Identify which cell holds the provided text, then report its [x, y] central coordinate. 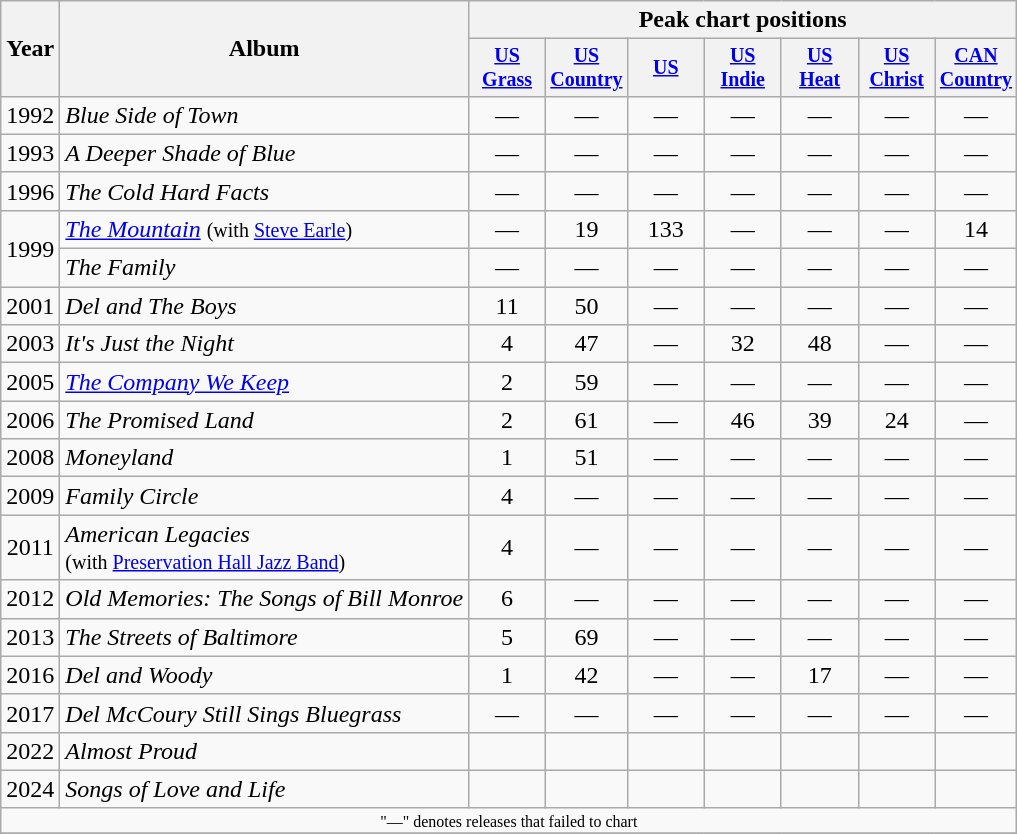
2022 [30, 751]
39 [820, 420]
Peak chart positions [743, 20]
2017 [30, 713]
Del and The Boys [264, 306]
The Mountain (with Steve Earle) [264, 229]
42 [587, 675]
2024 [30, 789]
19 [587, 229]
Songs of Love and Life [264, 789]
The Company We Keep [264, 382]
14 [976, 229]
11 [508, 306]
The Cold Hard Facts [264, 191]
It's Just the Night [264, 344]
The Streets of Baltimore [264, 637]
61 [587, 420]
Family Circle [264, 496]
US Heat [820, 68]
Del and Woody [264, 675]
Year [30, 49]
2016 [30, 675]
17 [820, 675]
6 [508, 599]
US Indie [742, 68]
Blue Side of Town [264, 115]
1996 [30, 191]
The Family [264, 268]
"—" denotes releases that failed to chart [509, 820]
2001 [30, 306]
2003 [30, 344]
The Promised Land [264, 420]
47 [587, 344]
Almost Proud [264, 751]
2006 [30, 420]
1993 [30, 153]
2009 [30, 496]
51 [587, 458]
2005 [30, 382]
Album [264, 49]
US Christ [896, 68]
133 [666, 229]
1999 [30, 248]
59 [587, 382]
50 [587, 306]
69 [587, 637]
2013 [30, 637]
A Deeper Shade of Blue [264, 153]
32 [742, 344]
Moneyland [264, 458]
US Grass [508, 68]
Old Memories: The Songs of Bill Monroe [264, 599]
1992 [30, 115]
US Country [587, 68]
US [666, 68]
CAN Country [976, 68]
American Legacies(with Preservation Hall Jazz Band) [264, 548]
5 [508, 637]
2008 [30, 458]
24 [896, 420]
2012 [30, 599]
2011 [30, 548]
Del McCoury Still Sings Bluegrass [264, 713]
46 [742, 420]
48 [820, 344]
